Find where the given text appears and provide that cell's center as (x, y) coordinate. 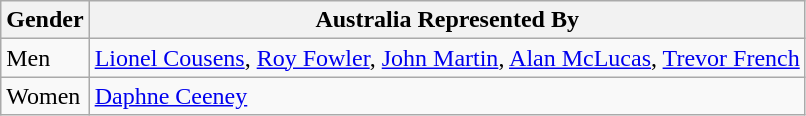
Women (45, 96)
Australia Represented By (447, 20)
Men (45, 58)
Lionel Cousens, Roy Fowler, John Martin, Alan McLucas, Trevor French (447, 58)
Gender (45, 20)
Daphne Ceeney (447, 96)
